Pinpoint the cell where the given text exists, returning its [x, y] midpoint coordinate. 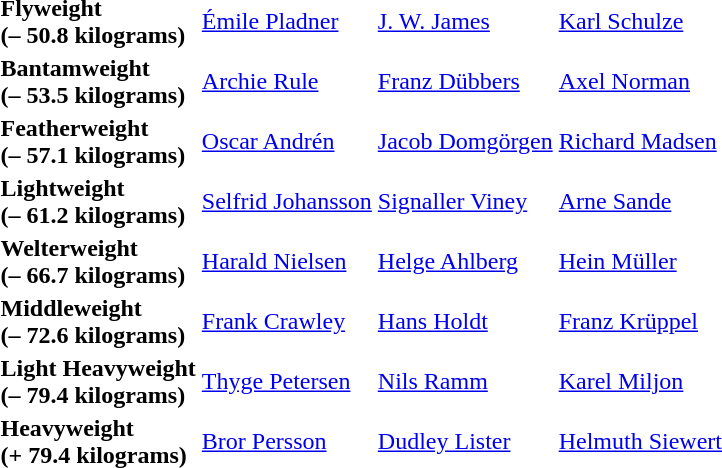
Nils Ramm [465, 382]
Selfrid Johansson [286, 202]
Hans Holdt [465, 322]
Frank Crawley [286, 322]
Harald Nielsen [286, 262]
Oscar Andrén [286, 142]
Helge Ahlberg [465, 262]
Signaller Viney [465, 202]
Franz Dübbers [465, 82]
Jacob Domgörgen [465, 142]
Archie Rule [286, 82]
Thyge Petersen [286, 382]
